Detect which cell encompasses the target text, then output its [x, y] center coordinate. 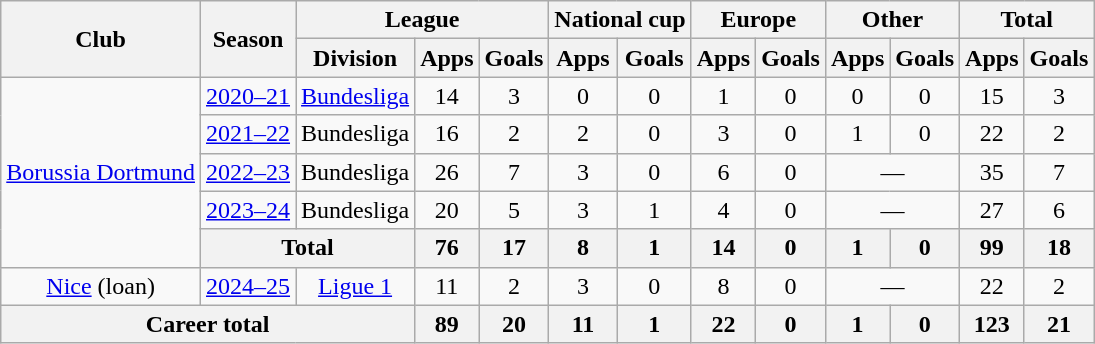
16 [447, 134]
18 [1059, 248]
2021–22 [248, 134]
Season [248, 39]
Other [892, 20]
15 [992, 96]
Ligue 1 [356, 286]
2024–25 [248, 286]
Career total [208, 324]
35 [992, 172]
2022–23 [248, 172]
Europe [758, 20]
Club [101, 39]
4 [723, 210]
17 [514, 248]
Division [356, 58]
5 [514, 210]
27 [992, 210]
76 [447, 248]
21 [1059, 324]
89 [447, 324]
99 [992, 248]
2020–21 [248, 96]
National cup [620, 20]
League [422, 20]
26 [447, 172]
123 [992, 324]
2023–24 [248, 210]
Nice (loan) [101, 286]
Borussia Dortmund [101, 172]
